Detect which cell encompasses the target text, then output its (X, Y) center coordinate. 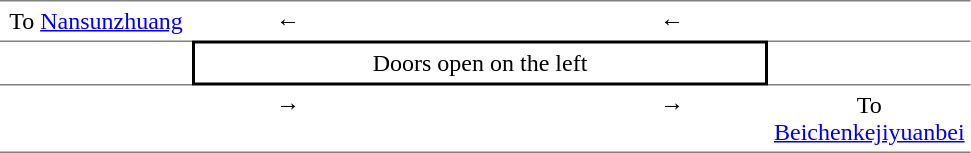
Doors open on the left (480, 62)
To Nansunzhuang (96, 20)
